Extract the [x, y] coordinate from the center of the cell holding the provided text.  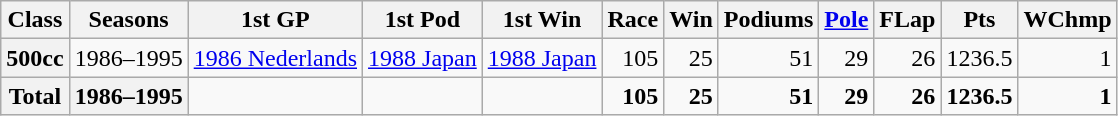
Win [692, 20]
1st GP [275, 20]
Seasons [128, 20]
500cc [35, 58]
1986 Nederlands [275, 58]
FLap [908, 20]
Pole [846, 20]
1st Pod [423, 20]
WChmp [1068, 20]
Pts [980, 20]
Class [35, 20]
Podiums [768, 20]
Race [633, 20]
Total [35, 96]
1st Win [542, 20]
